Determine the [x, y] coordinate at the center of the cell enclosing the given text.  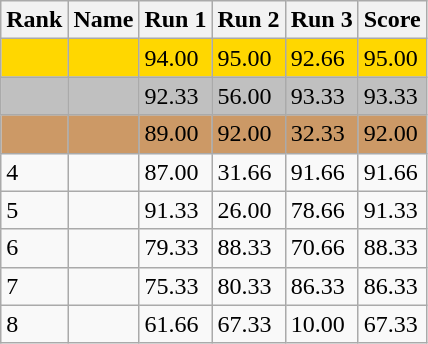
32.33 [322, 134]
31.66 [248, 172]
92.66 [322, 58]
78.66 [322, 210]
87.00 [176, 172]
5 [34, 210]
92.33 [176, 96]
Score [392, 20]
89.00 [176, 134]
79.33 [176, 248]
Run 1 [176, 20]
80.33 [248, 286]
61.66 [176, 324]
4 [34, 172]
7 [34, 286]
8 [34, 324]
94.00 [176, 58]
6 [34, 248]
26.00 [248, 210]
10.00 [322, 324]
70.66 [322, 248]
Run 2 [248, 20]
75.33 [176, 286]
Name [104, 20]
Rank [34, 20]
Run 3 [322, 20]
56.00 [248, 96]
